Search for the cell housing the specified text and yield its (x, y) center coordinate. 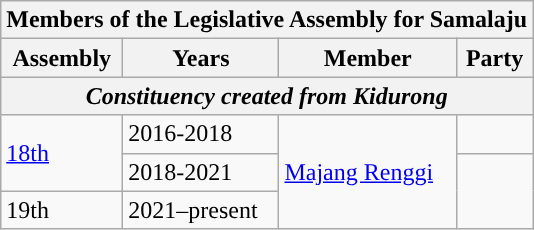
2021–present (201, 210)
18th (62, 153)
19th (62, 210)
Party (495, 58)
2016-2018 (201, 134)
Constituency created from Kidurong (267, 96)
Member (368, 58)
Members of the Legislative Assembly for Samalaju (267, 20)
Assembly (62, 58)
Years (201, 58)
Majang Renggi (368, 172)
2018-2021 (201, 172)
